Determine the [X, Y] coordinate at the center of the cell enclosing the given text.  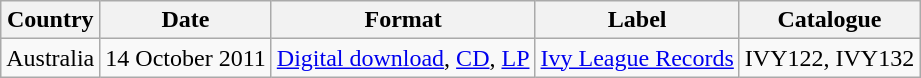
IVY122, IVY132 [829, 58]
Australia [50, 58]
Catalogue [829, 20]
Country [50, 20]
Digital download, CD, LP [403, 58]
Date [186, 20]
Ivy League Records [637, 58]
Label [637, 20]
14 October 2011 [186, 58]
Format [403, 20]
